Search for the cell housing the specified text and yield its (x, y) center coordinate. 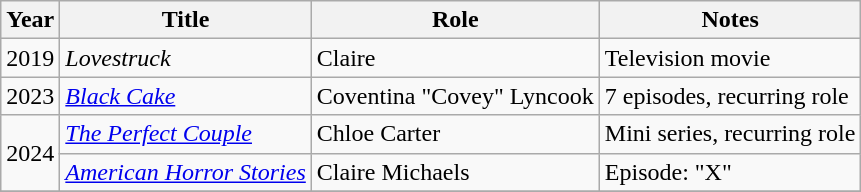
Role (455, 20)
The Perfect Couple (186, 134)
Chloe Carter (455, 134)
Episode: "X" (730, 172)
Black Cake (186, 96)
Claire Michaels (455, 172)
2023 (30, 96)
Lovestruck (186, 58)
2019 (30, 58)
American Horror Stories (186, 172)
Claire (455, 58)
2024 (30, 153)
7 episodes, recurring role (730, 96)
Mini series, recurring role (730, 134)
Year (30, 20)
Notes (730, 20)
Television movie (730, 58)
Coventina "Covey" Lyncook (455, 96)
Title (186, 20)
